Return the [x, y] coordinate for the center point of the cell that contains the specified text.  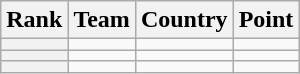
Team [102, 20]
Country [184, 20]
Rank [34, 20]
Point [266, 20]
